Determine the [x, y] coordinate at the center of the cell enclosing the given text.  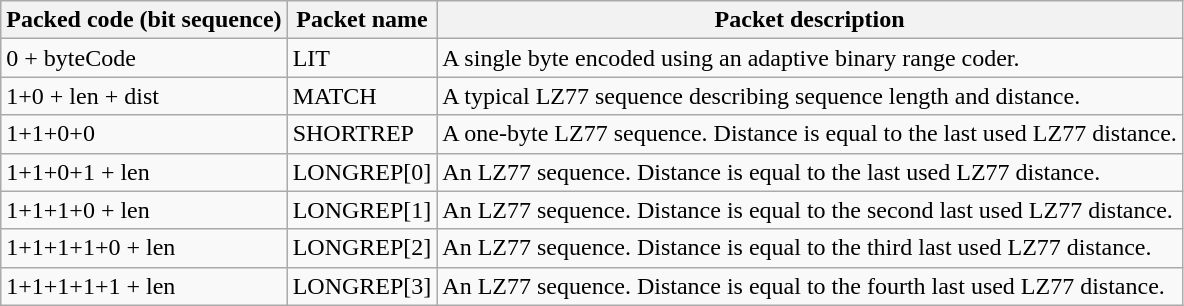
MATCH [362, 96]
1+1+0+1 + len [144, 172]
An LZ77 sequence. Distance is equal to the last used LZ77 distance. [810, 172]
Packet description [810, 20]
1+1+0+0 [144, 134]
LONGREP[1] [362, 210]
An LZ77 sequence. Distance is equal to the fourth last used LZ77 distance. [810, 286]
Packet name [362, 20]
1+1+1+1+0 + len [144, 248]
A typical LZ77 sequence describing sequence length and distance. [810, 96]
An LZ77 sequence. Distance is equal to the third last used LZ77 distance. [810, 248]
1+1+1+1+1 + len [144, 286]
1+1+1+0 + len [144, 210]
A one-byte LZ77 sequence. Distance is equal to the last used LZ77 distance. [810, 134]
A single byte encoded using an adaptive binary range coder. [810, 58]
LONGREP[3] [362, 286]
An LZ77 sequence. Distance is equal to the second last used LZ77 distance. [810, 210]
LIT [362, 58]
LONGREP[0] [362, 172]
1+0 + len + dist [144, 96]
0 + byteCode [144, 58]
LONGREP[2] [362, 248]
Packed code (bit sequence) [144, 20]
SHORTREP [362, 134]
